Pinpoint the cell where the given text exists, returning its [X, Y] midpoint coordinate. 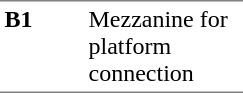
Mezzanine for platform connection [164, 46]
B1 [42, 46]
